Extract the (x, y) coordinate from the center of the cell holding the provided text.  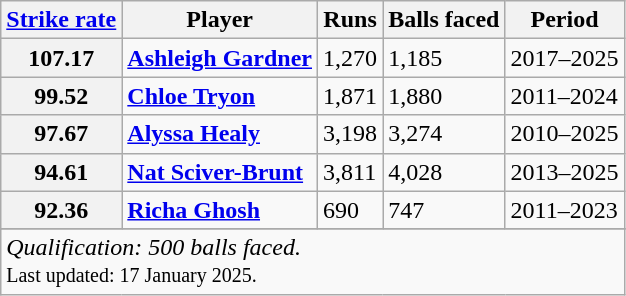
2011–2023 (564, 210)
1,871 (350, 96)
Balls faced (444, 20)
4,028 (444, 172)
Alyssa Healy (220, 134)
99.52 (62, 96)
1,880 (444, 96)
Runs (350, 20)
107.17 (62, 58)
Chloe Tryon (220, 96)
Richa Ghosh (220, 210)
747 (444, 210)
2011–2024 (564, 96)
Nat Sciver-Brunt (220, 172)
1,270 (350, 58)
3,274 (444, 134)
690 (350, 210)
3,811 (350, 172)
2010–2025 (564, 134)
2013–2025 (564, 172)
3,198 (350, 134)
Period (564, 20)
Player (220, 20)
97.67 (62, 134)
Ashleigh Gardner (220, 58)
1,185 (444, 58)
Qualification: 500 balls faced.Last updated: 17 January 2025. (312, 262)
92.36 (62, 210)
2017–2025 (564, 58)
94.61 (62, 172)
Strike rate (62, 20)
